Output the (x, y) coordinate of the center of the cell containing the given text.  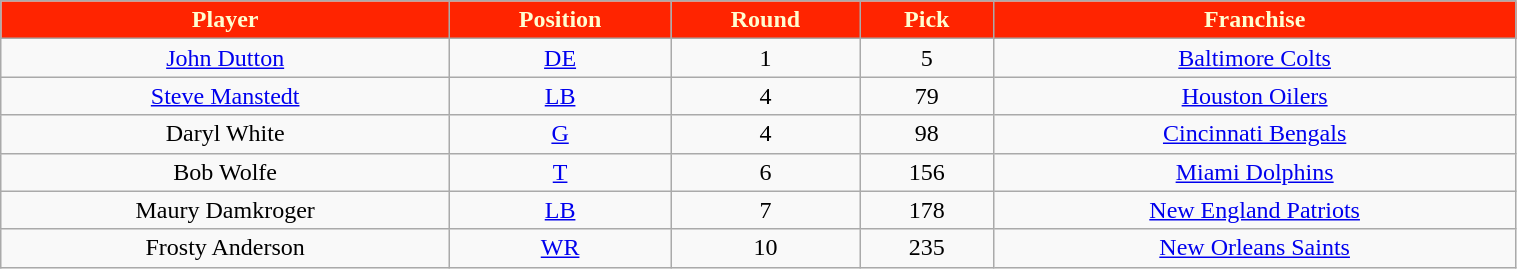
Steve Manstedt (226, 96)
Bob Wolfe (226, 172)
New Orleans Saints (1254, 248)
235 (926, 248)
10 (766, 248)
Position (560, 20)
John Dutton (226, 58)
6 (766, 172)
156 (926, 172)
Franchise (1254, 20)
Cincinnati Bengals (1254, 134)
79 (926, 96)
T (560, 172)
Daryl White (226, 134)
178 (926, 210)
DE (560, 58)
Maury Damkroger (226, 210)
Miami Dolphins (1254, 172)
5 (926, 58)
Player (226, 20)
Pick (926, 20)
Baltimore Colts (1254, 58)
7 (766, 210)
Houston Oilers (1254, 96)
Frosty Anderson (226, 248)
New England Patriots (1254, 210)
WR (560, 248)
1 (766, 58)
98 (926, 134)
G (560, 134)
Round (766, 20)
